Find where the given text appears and provide that cell's center as (x, y) coordinate. 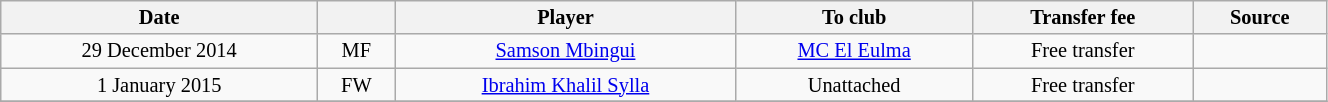
Date (160, 17)
Player (566, 17)
MF (356, 51)
Ibrahim Khalil Sylla (566, 85)
1 January 2015 (160, 85)
To club (854, 17)
FW (356, 85)
MC El Eulma (854, 51)
Source (1260, 17)
29 December 2014 (160, 51)
Unattached (854, 85)
Samson Mbingui (566, 51)
Transfer fee (1082, 17)
